Output the (x, y) coordinate of the center of the cell containing the given text.  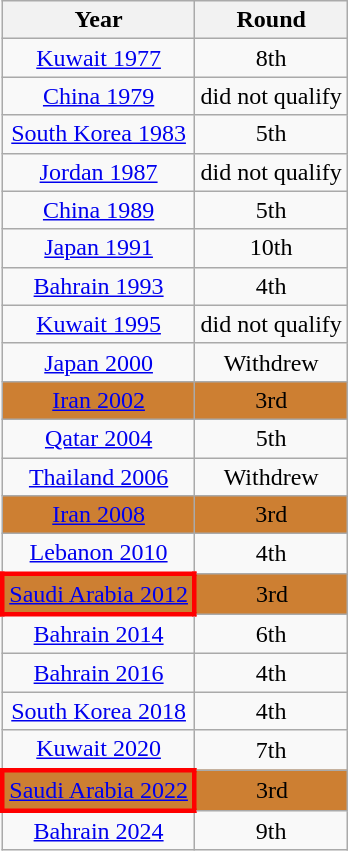
Iran 2002 (98, 400)
Saudi Arabia 2022 (98, 790)
6th (271, 634)
Jordan 1987 (98, 172)
China 1979 (98, 96)
8th (271, 58)
Bahrain 2014 (98, 634)
South Korea 2018 (98, 711)
9th (271, 831)
Lebanon 2010 (98, 554)
Bahrain 2016 (98, 673)
China 1989 (98, 210)
Bahrain 1993 (98, 286)
Bahrain 2024 (98, 831)
Japan 1991 (98, 248)
South Korea 1983 (98, 134)
10th (271, 248)
Kuwait 1977 (98, 58)
Kuwait 2020 (98, 750)
Saudi Arabia 2012 (98, 594)
Thailand 2006 (98, 477)
Round (271, 20)
Japan 2000 (98, 362)
7th (271, 750)
Year (98, 20)
Iran 2008 (98, 515)
Qatar 2004 (98, 438)
Kuwait 1995 (98, 324)
